Return (x, y) of the center of cell containing provided text 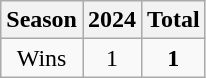
2024 (112, 20)
Wins (42, 58)
Total (174, 20)
Season (42, 20)
